Output the [X, Y] coordinate of the center of the cell containing the given text.  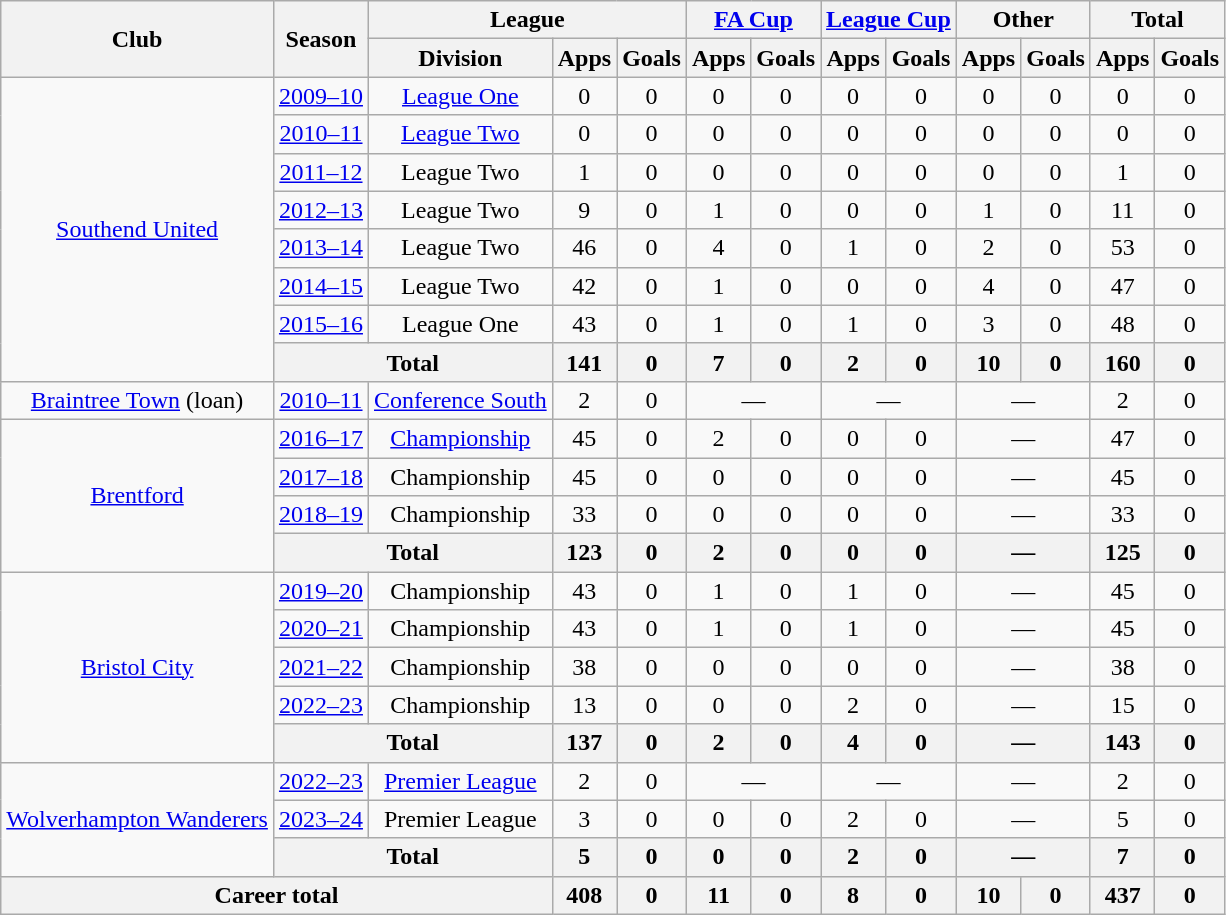
141 [584, 362]
Braintree Town (loan) [138, 400]
9 [584, 210]
2021–22 [320, 667]
143 [1122, 743]
15 [1122, 705]
Conference South [460, 400]
2012–13 [320, 210]
Career total [276, 895]
160 [1122, 362]
42 [584, 286]
125 [1122, 553]
8 [854, 895]
League [527, 20]
Southend United [138, 229]
Bristol City [138, 667]
2020–21 [320, 629]
2013–14 [320, 248]
2023–24 [320, 819]
408 [584, 895]
FA Cup [753, 20]
48 [1122, 324]
2019–20 [320, 591]
Season [320, 39]
2016–17 [320, 438]
2014–15 [320, 286]
53 [1122, 248]
League Cup [889, 20]
437 [1122, 895]
13 [584, 705]
Division [460, 58]
Wolverhampton Wanderers [138, 819]
2018–19 [320, 515]
2011–12 [320, 172]
Brentford [138, 495]
Other [1023, 20]
137 [584, 743]
46 [584, 248]
2009–10 [320, 96]
Club [138, 39]
2015–16 [320, 324]
2017–18 [320, 477]
123 [584, 553]
